From the cell containing the given text, extract its center point as [X, Y] coordinate. 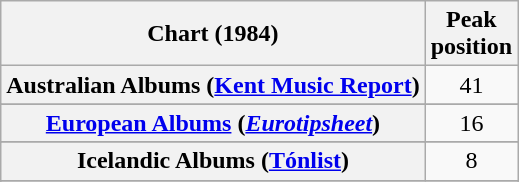
Chart (1984) [213, 34]
41 [471, 85]
Icelandic Albums (Tónlist) [213, 161]
European Albums (Eurotipsheet) [213, 123]
16 [471, 123]
8 [471, 161]
Australian Albums (Kent Music Report) [213, 85]
Peakposition [471, 34]
